Scan for the cell matching the given text and deliver its (x, y) coordinate at center. 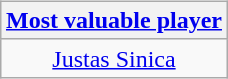
Justas Sinica (114, 58)
Most valuable player (114, 20)
